Find where the given text appears and provide that cell's center as (X, Y) coordinate. 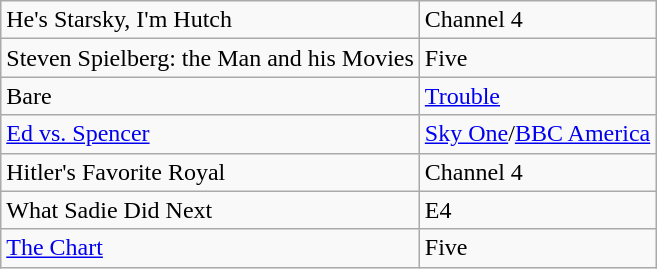
Ed vs. Spencer (210, 134)
What Sadie Did Next (210, 210)
Sky One/BBC America (537, 134)
The Chart (210, 248)
He's Starsky, I'm Hutch (210, 20)
Steven Spielberg: the Man and his Movies (210, 58)
Hitler's Favorite Royal (210, 172)
Trouble (537, 96)
Bare (210, 96)
E4 (537, 210)
